Detect which cell encompasses the target text, then output its (X, Y) center coordinate. 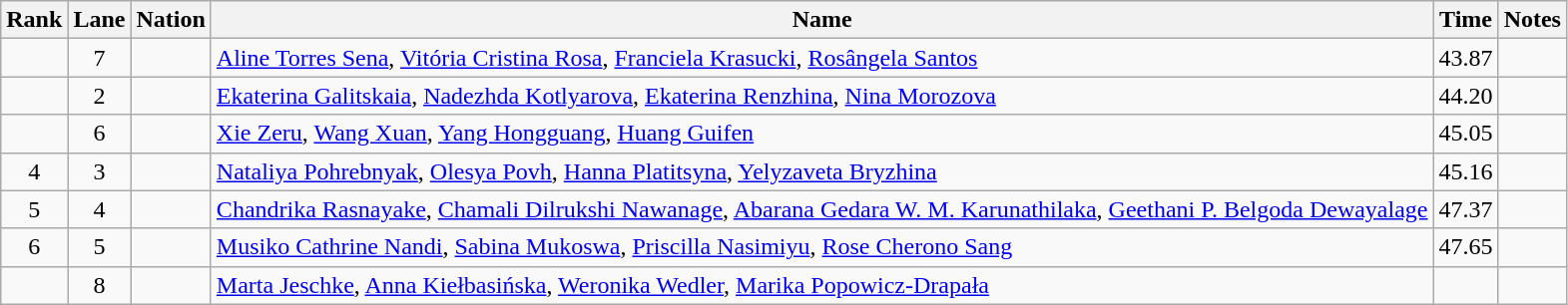
44.20 (1465, 96)
Lane (100, 20)
Nation (171, 20)
Musiko Cathrine Nandi, Sabina Mukoswa, Priscilla Nasimiyu, Rose Cherono Sang (822, 247)
47.37 (1465, 209)
3 (100, 171)
Chandrika Rasnayake, Chamali Dilrukshi Nawanage, Abarana Gedara W. M. Karunathilaka, Geethani P. Belgoda Dewayalage (822, 209)
Time (1465, 20)
7 (100, 58)
45.16 (1465, 171)
Name (822, 20)
Nataliya Pohrebnyak, Olesya Povh, Hanna Platitsyna, Yelyzaveta Bryzhina (822, 171)
43.87 (1465, 58)
8 (100, 285)
Aline Torres Sena, Vitória Cristina Rosa, Franciela Krasucki, Rosângela Santos (822, 58)
Xie Zeru, Wang Xuan, Yang Hongguang, Huang Guifen (822, 134)
47.65 (1465, 247)
Notes (1532, 20)
Marta Jeschke, Anna Kiełbasińska, Weronika Wedler, Marika Popowicz-Drapała (822, 285)
45.05 (1465, 134)
Ekaterina Galitskaia, Nadezhda Kotlyarova, Ekaterina Renzhina, Nina Morozova (822, 96)
2 (100, 96)
Rank (34, 20)
